For the text-containing cell, return its midpoint in (x, y) coordinate format. 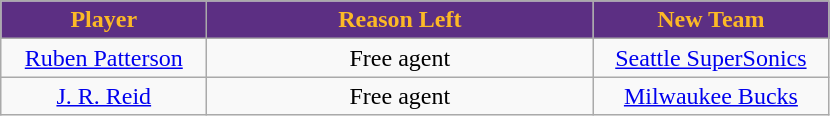
Seattle SuperSonics (711, 58)
New Team (711, 20)
Milwaukee Bucks (711, 96)
J. R. Reid (104, 96)
Reason Left (400, 20)
Player (104, 20)
Ruben Patterson (104, 58)
